Detect which cell encompasses the target text, then output its [X, Y] center coordinate. 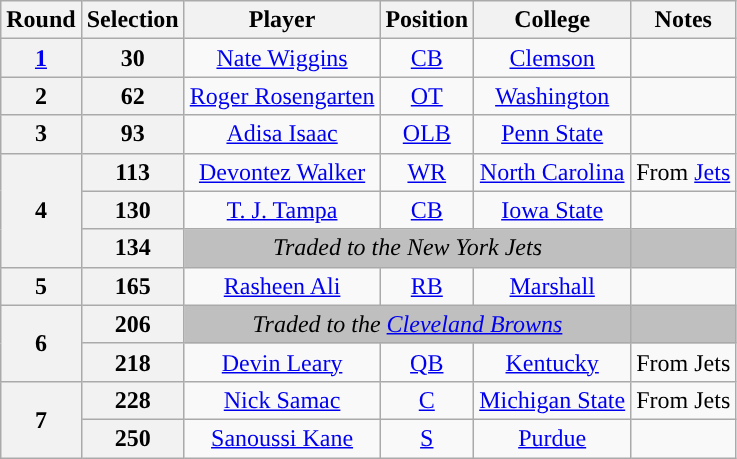
Player [282, 20]
Devontez Walker [282, 172]
RB [427, 286]
206 [132, 324]
Notes [684, 20]
T. J. Tampa [282, 210]
QB [427, 362]
4 [41, 210]
C [427, 400]
218 [132, 362]
Adisa Isaac [282, 134]
2 [41, 96]
30 [132, 58]
250 [132, 438]
Penn State [552, 134]
113 [132, 172]
Rasheen Ali [282, 286]
6 [41, 343]
Devin Leary [282, 362]
Selection [132, 20]
WR [427, 172]
OLB [427, 134]
North Carolina [552, 172]
Michigan State [552, 400]
7 [41, 419]
Traded to the New York Jets [407, 248]
S [427, 438]
Nate Wiggins [282, 58]
Traded to the Cleveland Browns [407, 324]
Iowa State [552, 210]
130 [132, 210]
OT [427, 96]
134 [132, 248]
Kentucky [552, 362]
93 [132, 134]
College [552, 20]
Marshall [552, 286]
165 [132, 286]
Round [41, 20]
Roger Rosengarten [282, 96]
1 [41, 58]
Washington [552, 96]
Clemson [552, 58]
5 [41, 286]
Nick Samac [282, 400]
Purdue [552, 438]
228 [132, 400]
Sanoussi Kane [282, 438]
3 [41, 134]
62 [132, 96]
Position [427, 20]
